Search for the cell housing the specified text and yield its [x, y] center coordinate. 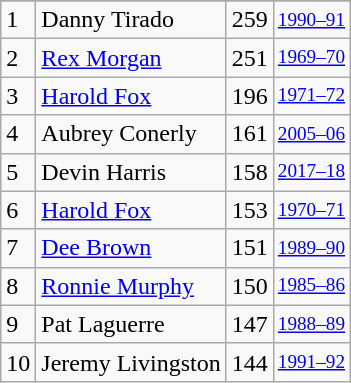
3 [18, 96]
Ronnie Murphy [131, 286]
5 [18, 172]
251 [250, 58]
158 [250, 172]
9 [18, 324]
1985–86 [311, 286]
Aubrey Conerly [131, 134]
2005–06 [311, 134]
Dee Brown [131, 248]
1990–91 [311, 20]
161 [250, 134]
1971–72 [311, 96]
6 [18, 210]
144 [250, 362]
Jeremy Livingston [131, 362]
153 [250, 210]
1970–71 [311, 210]
259 [250, 20]
1989–90 [311, 248]
Rex Morgan [131, 58]
1991–92 [311, 362]
196 [250, 96]
2017–18 [311, 172]
8 [18, 286]
4 [18, 134]
147 [250, 324]
10 [18, 362]
1988–89 [311, 324]
1 [18, 20]
Pat Laguerre [131, 324]
Danny Tirado [131, 20]
7 [18, 248]
150 [250, 286]
2 [18, 58]
151 [250, 248]
Devin Harris [131, 172]
1969–70 [311, 58]
